Identify which cell holds the provided text, then report its (X, Y) central coordinate. 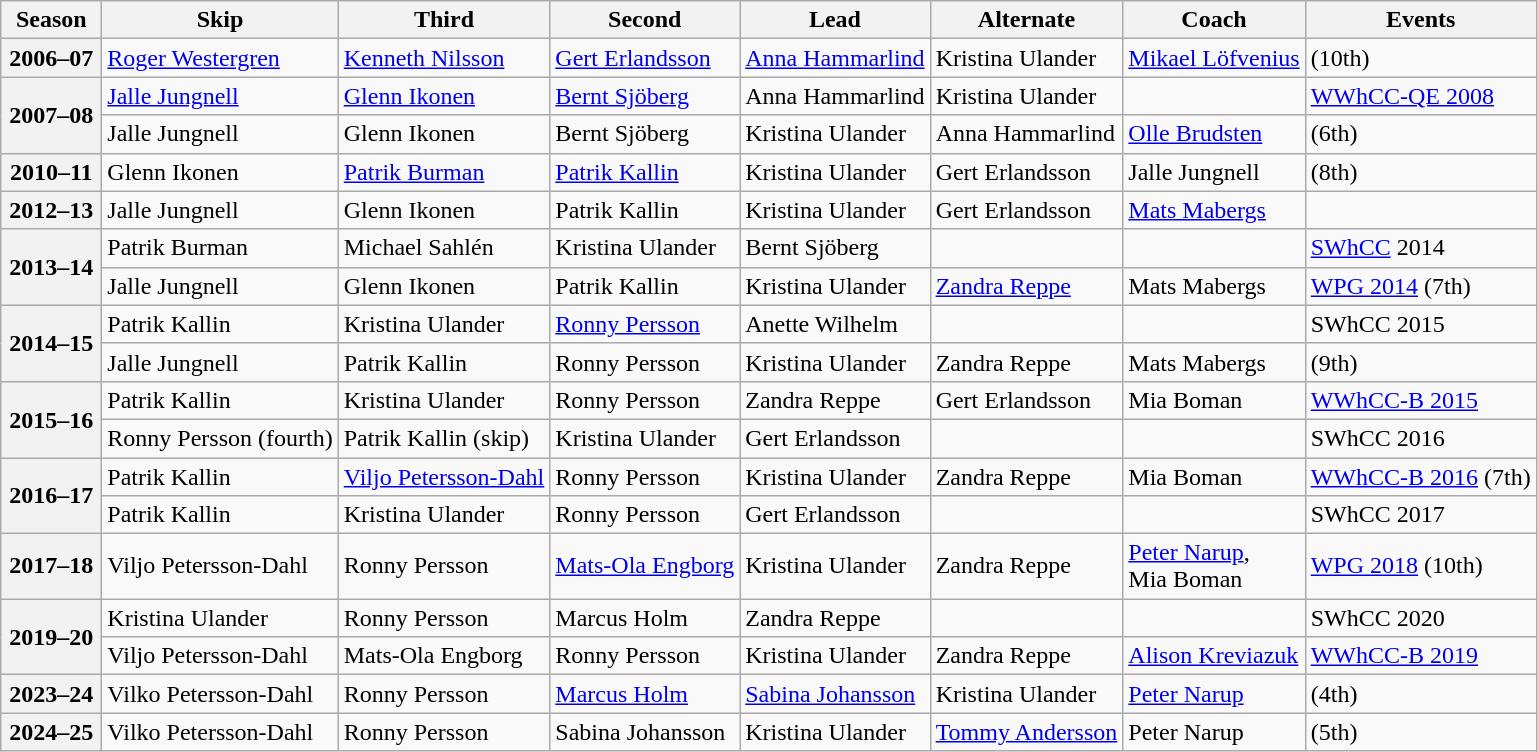
Michael Sahlén (444, 248)
2019–20 (52, 637)
Roger Westergren (220, 58)
(4th) (1420, 694)
2015–16 (52, 419)
Peter Narup,Mia Boman (1214, 566)
Skip (220, 20)
(5th) (1420, 732)
Third (444, 20)
2024–25 (52, 732)
WPG 2014 (7th) (1420, 286)
WWhCC-B 2015 (1420, 400)
(10th) (1420, 58)
Tommy Andersson (1026, 732)
2016–17 (52, 496)
Season (52, 20)
WPG 2018 (10th) (1420, 566)
SWhCC 2016 (1420, 438)
SWhCC 2020 (1420, 618)
Mikael Löfvenius (1214, 58)
2013–14 (52, 267)
Coach (1214, 20)
Events (1420, 20)
2006–07 (52, 58)
Alison Kreviazuk (1214, 656)
Patrik Kallin (skip) (444, 438)
WWhCC-B 2019 (1420, 656)
Olle Brudsten (1214, 134)
(6th) (1420, 134)
Second (645, 20)
Kenneth Nilsson (444, 58)
Ronny Persson (fourth) (220, 438)
SWhCC 2015 (1420, 324)
2012–13 (52, 210)
2010–11 (52, 172)
WWhCC-QE 2008 (1420, 96)
SWhCC 2017 (1420, 515)
Anette Wilhelm (835, 324)
(9th) (1420, 362)
2007–08 (52, 115)
WWhCC-B 2016 (7th) (1420, 477)
(8th) (1420, 172)
2023–24 (52, 694)
SWhCC 2014 (1420, 248)
2017–18 (52, 566)
Lead (835, 20)
Alternate (1026, 20)
2014–15 (52, 343)
